Capture the cell that displays the provided text and extract its [X, Y] central coordinate. 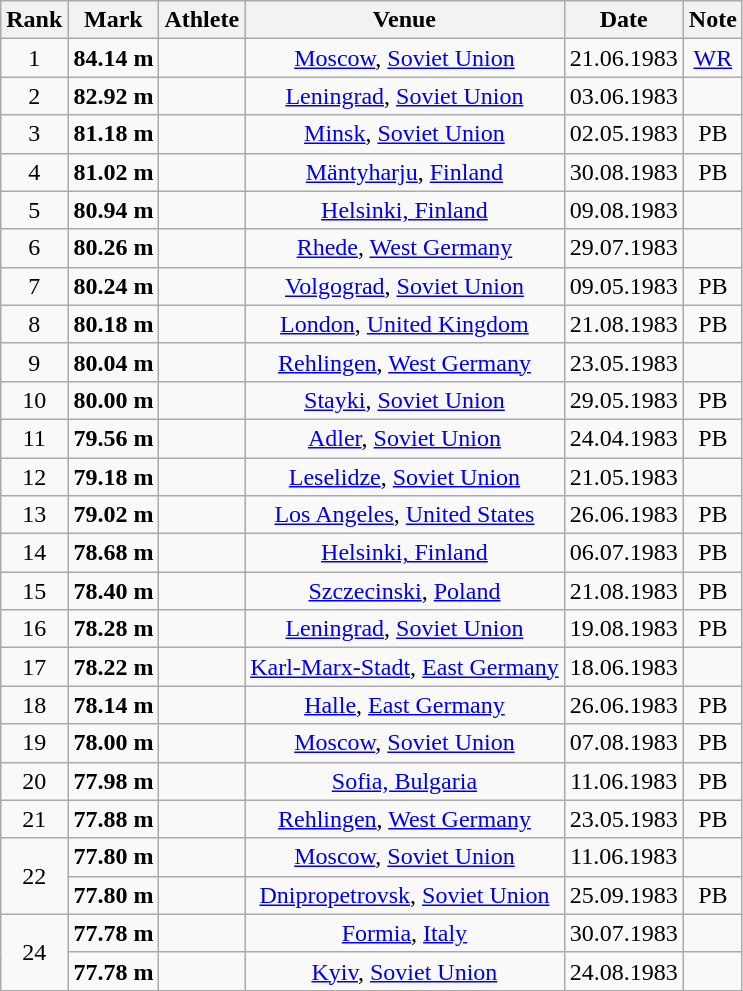
14 [34, 553]
Dnipropetrovsk, Soviet Union [405, 895]
77.98 m [114, 781]
84.14 m [114, 58]
20 [34, 781]
12 [34, 477]
06.07.1983 [624, 553]
25.09.1983 [624, 895]
1 [34, 58]
78.68 m [114, 553]
15 [34, 591]
Adler, Soviet Union [405, 438]
Karl-Marx-Stadt, East Germany [405, 667]
77.88 m [114, 819]
80.04 m [114, 362]
80.00 m [114, 400]
29.07.1983 [624, 248]
Formia, Italy [405, 933]
78.22 m [114, 667]
78.40 m [114, 591]
80.94 m [114, 210]
10 [34, 400]
80.18 m [114, 324]
16 [34, 629]
18.06.1983 [624, 667]
24.08.1983 [624, 971]
9 [34, 362]
Halle, East Germany [405, 705]
30.07.1983 [624, 933]
Rhede, West Germany [405, 248]
8 [34, 324]
19.08.1983 [624, 629]
21.06.1983 [624, 58]
78.28 m [114, 629]
Note [712, 20]
Rank [34, 20]
21 [34, 819]
80.24 m [114, 286]
79.02 m [114, 515]
6 [34, 248]
Mäntyharju, Finland [405, 172]
17 [34, 667]
29.05.1983 [624, 400]
2 [34, 96]
81.18 m [114, 134]
30.08.1983 [624, 172]
09.05.1983 [624, 286]
Los Angeles, United States [405, 515]
81.02 m [114, 172]
19 [34, 743]
Volgograd, Soviet Union [405, 286]
Leselidze, Soviet Union [405, 477]
03.06.1983 [624, 96]
09.08.1983 [624, 210]
24 [34, 952]
07.08.1983 [624, 743]
Date [624, 20]
18 [34, 705]
Mark [114, 20]
78.14 m [114, 705]
WR [712, 58]
Sofia, Bulgaria [405, 781]
21.05.1983 [624, 477]
4 [34, 172]
79.56 m [114, 438]
Szczecinski, Poland [405, 591]
24.04.1983 [624, 438]
80.26 m [114, 248]
22 [34, 876]
London, United Kingdom [405, 324]
13 [34, 515]
Venue [405, 20]
82.92 m [114, 96]
7 [34, 286]
3 [34, 134]
11 [34, 438]
Kyiv, Soviet Union [405, 971]
78.00 m [114, 743]
Stayki, Soviet Union [405, 400]
Athlete [202, 20]
79.18 m [114, 477]
Minsk, Soviet Union [405, 134]
02.05.1983 [624, 134]
5 [34, 210]
